Provide the [x, y] coordinate of the cell's center where the given text is located.  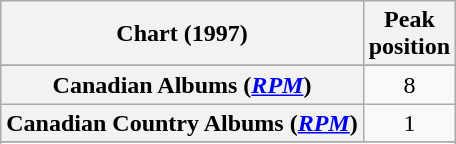
Canadian Country Albums (RPM) [182, 123]
Canadian Albums (RPM) [182, 85]
Chart (1997) [182, 34]
Peakposition [409, 34]
1 [409, 123]
8 [409, 85]
